For the text-containing cell, return its midpoint in (x, y) coordinate format. 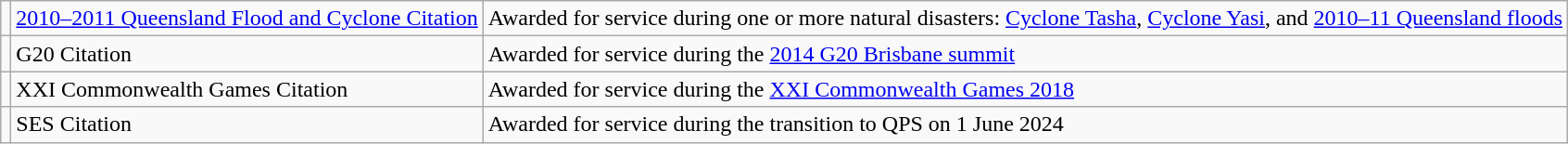
XXI Commonwealth Games Citation (247, 89)
SES Citation (247, 124)
G20 Citation (247, 54)
Awarded for service during the XXI Commonwealth Games 2018 (1025, 89)
Awarded for service during the transition to QPS on 1 June 2024 (1025, 124)
2010–2011 Queensland Flood and Cyclone Citation (247, 19)
Awarded for service during the 2014 G20 Brisbane summit (1025, 54)
Awarded for service during one or more natural disasters: Cyclone Tasha, Cyclone Yasi, and 2010–11 Queensland floods (1025, 19)
